Capture the cell that displays the provided text and extract its [x, y] central coordinate. 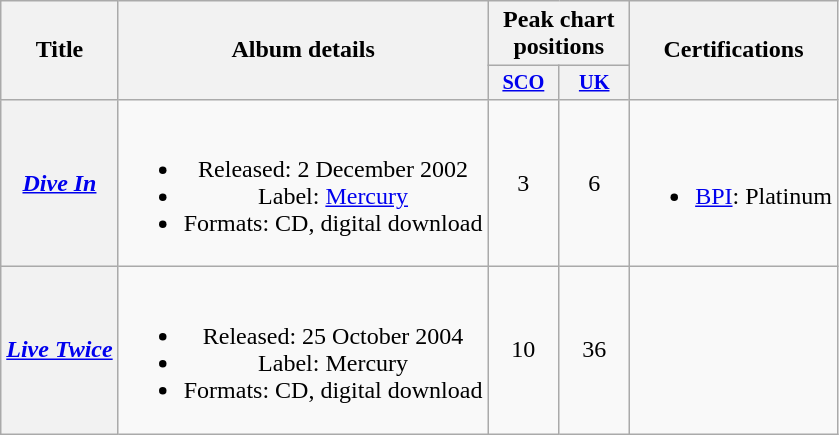
Title [60, 50]
36 [594, 350]
SCO [524, 83]
Released: 2 December 2002Label: MercuryFormats: CD, digital download [303, 182]
Peak chart positions [559, 34]
10 [524, 350]
Album details [303, 50]
UK [594, 83]
Live Twice [60, 350]
Released: 25 October 2004Label: MercuryFormats: CD, digital download [303, 350]
BPI: Platinum [734, 182]
6 [594, 182]
3 [524, 182]
Certifications [734, 50]
Dive In [60, 182]
